Extract the (X, Y) coordinate from the center of the cell holding the provided text.  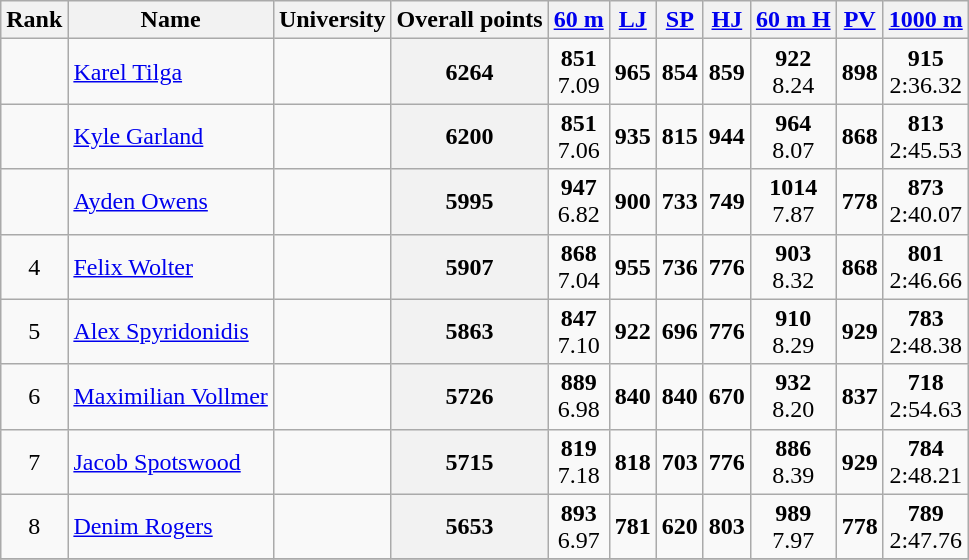
SP (680, 20)
749 (726, 202)
Maximilian Vollmer (171, 396)
7832:48.38 (926, 332)
PV (860, 20)
6200 (470, 136)
Rank (34, 20)
9476.82 (578, 202)
Ayden Owens (171, 202)
9228.24 (793, 72)
4 (34, 266)
60 m H (793, 20)
University (332, 20)
8732:40.07 (926, 202)
965 (632, 72)
5653 (470, 526)
854 (680, 72)
781 (632, 526)
LJ (632, 20)
HJ (726, 20)
955 (632, 266)
6 (34, 396)
736 (680, 266)
900 (632, 202)
10147.87 (793, 202)
Overall points (470, 20)
60 m (578, 20)
620 (680, 526)
8477.10 (578, 332)
9038.32 (793, 266)
898 (860, 72)
5995 (470, 202)
922 (632, 332)
5726 (470, 396)
7182:54.63 (926, 396)
Kyle Garland (171, 136)
9108.29 (793, 332)
Denim Rogers (171, 526)
703 (680, 462)
8 (34, 526)
5863 (470, 332)
1000 m (926, 20)
815 (680, 136)
Felix Wolter (171, 266)
944 (726, 136)
670 (726, 396)
Name (171, 20)
9152:36.32 (926, 72)
Jacob Spotswood (171, 462)
8936.97 (578, 526)
8517.09 (578, 72)
837 (860, 396)
818 (632, 462)
6264 (470, 72)
8132:45.53 (926, 136)
8012:46.66 (926, 266)
803 (726, 526)
9897.97 (793, 526)
8687.04 (578, 266)
696 (680, 332)
8896.98 (578, 396)
5 (34, 332)
9328.20 (793, 396)
859 (726, 72)
5715 (470, 462)
733 (680, 202)
Karel Tilga (171, 72)
7892:47.76 (926, 526)
8197.18 (578, 462)
Alex Spyridonidis (171, 332)
5907 (470, 266)
9648.07 (793, 136)
935 (632, 136)
8517.06 (578, 136)
8868.39 (793, 462)
7 (34, 462)
7842:48.21 (926, 462)
